Output the (X, Y) coordinate of the center of the cell containing the given text.  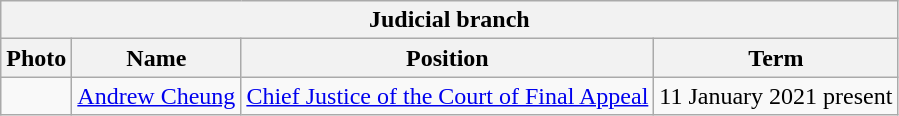
11 January 2021 present (776, 96)
Position (448, 58)
Name (156, 58)
Term (776, 58)
Chief Justice of the Court of Final Appeal (448, 96)
Photo (36, 58)
Andrew Cheung (156, 96)
Judicial branch (450, 20)
